Output the (x, y) coordinate of the center of the cell containing the given text.  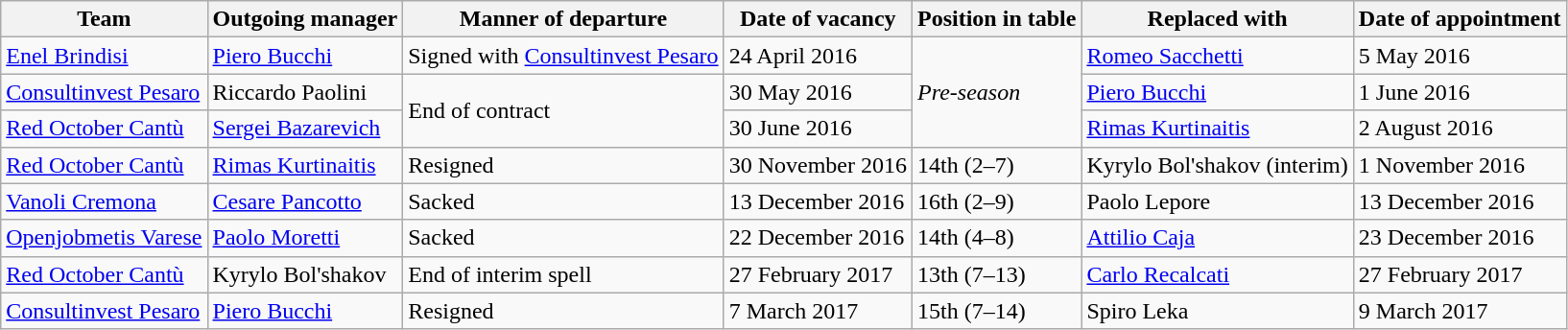
9 March 2017 (1460, 311)
22 December 2016 (818, 238)
Position in table (997, 19)
5 May 2016 (1460, 56)
Kyrylo Bol'shakov (interim) (1217, 165)
1 November 2016 (1460, 165)
30 June 2016 (818, 129)
16th (2–9) (997, 201)
Romeo Sacchetti (1217, 56)
Team (104, 19)
Attilio Caja (1217, 238)
End of interim spell (563, 274)
Openjobmetis Varese (104, 238)
Date of vacancy (818, 19)
Sergei Bazarevich (305, 129)
Spiro Leka (1217, 311)
Carlo Recalcati (1217, 274)
Riccardo Paolini (305, 92)
24 April 2016 (818, 56)
7 March 2017 (818, 311)
30 May 2016 (818, 92)
Cesare Pancotto (305, 201)
Kyrylo Bol'shakov (305, 274)
2 August 2016 (1460, 129)
30 November 2016 (818, 165)
End of contract (563, 110)
Enel Brindisi (104, 56)
Paolo Moretti (305, 238)
Manner of departure (563, 19)
Paolo Lepore (1217, 201)
Signed with Consultinvest Pesaro (563, 56)
Replaced with (1217, 19)
Date of appointment (1460, 19)
Pre-season (997, 92)
1 June 2016 (1460, 92)
Outgoing manager (305, 19)
13th (7–13) (997, 274)
14th (2–7) (997, 165)
Vanoli Cremona (104, 201)
14th (4–8) (997, 238)
23 December 2016 (1460, 238)
15th (7–14) (997, 311)
